Output the (X, Y) coordinate of the center of the cell containing the given text.  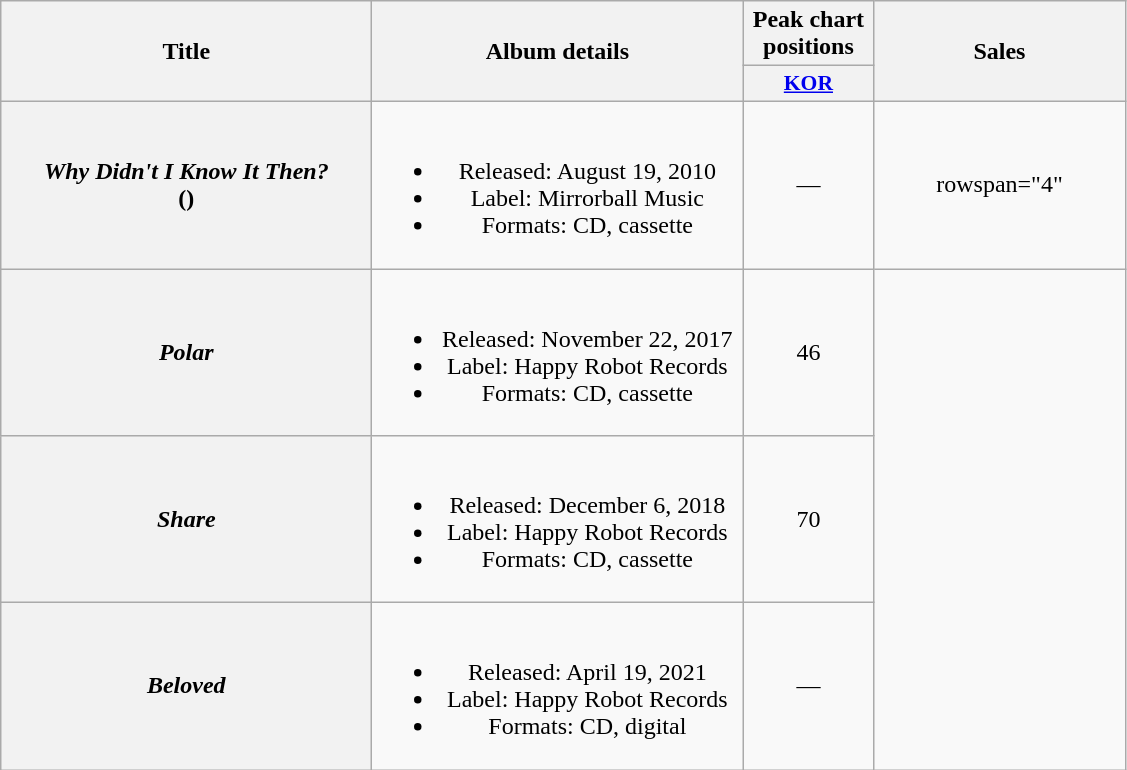
Released: August 19, 2010Label: Mirrorball MusicFormats: CD, cassette (558, 184)
Title (186, 52)
70 (808, 520)
Released: April 19, 2021Label: Happy Robot RecordsFormats: CD, digital (558, 686)
Share (186, 520)
Released: November 22, 2017Label: Happy Robot RecordsFormats: CD, cassette (558, 352)
KOR (808, 84)
Polar (186, 352)
Why Didn't I Know It Then?() (186, 184)
Peak chart positions (808, 34)
rowspan="4" (1000, 184)
46 (808, 352)
Released: December 6, 2018Label: Happy Robot RecordsFormats: CD, cassette (558, 520)
Beloved (186, 686)
Album details (558, 52)
Sales (1000, 52)
